Provide the [x, y] coordinate of the cell's center where the given text is located.  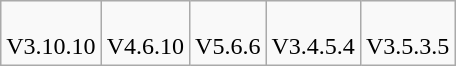
V3.5.3.5 [407, 34]
V5.6.6 [228, 34]
V4.6.10 [145, 34]
V3.10.10 [51, 34]
V3.4.5.4 [313, 34]
